Determine the [x, y] coordinate at the center of the cell enclosing the given text.  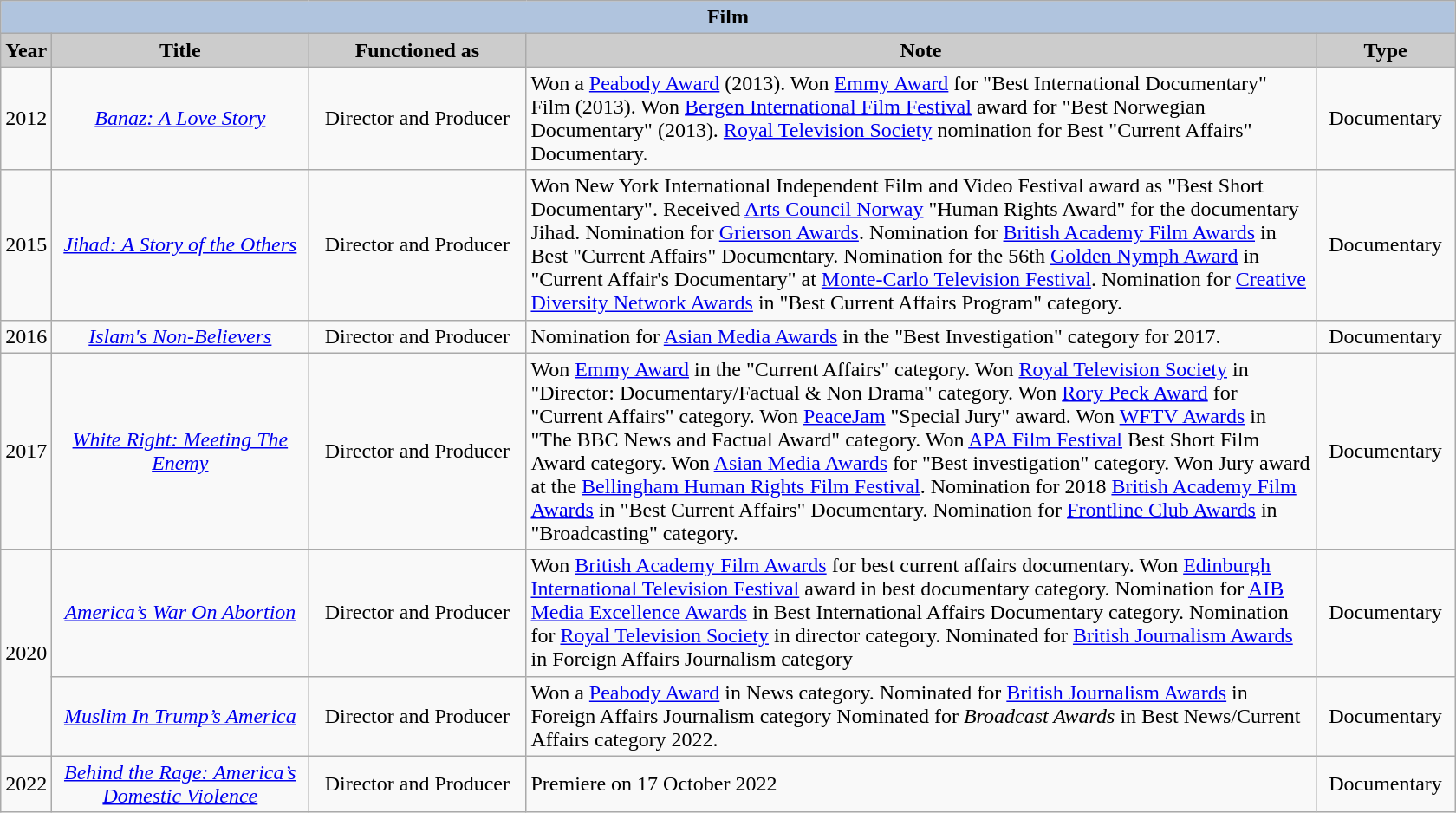
Banaz: A Love Story [180, 118]
2022 [26, 784]
2017 [26, 451]
America’s War On Abortion [180, 613]
Muslim In Trump’s America [180, 716]
Film [728, 17]
Type [1385, 50]
Behind the Rage: America’s Domestic Violence [180, 784]
Functioned as [418, 50]
White Right: Meeting The Enemy [180, 451]
2015 [26, 244]
Premiere on 17 October 2022 [920, 784]
Title [180, 50]
2016 [26, 336]
Year [26, 50]
Nomination for Asian Media Awards in the "Best Investigation" category for 2017. [920, 336]
Islam's Non-Believers [180, 336]
Jihad: A Story of the Others [180, 244]
2012 [26, 118]
2020 [26, 653]
Note [920, 50]
